Search for the cell housing the specified text and yield its [x, y] center coordinate. 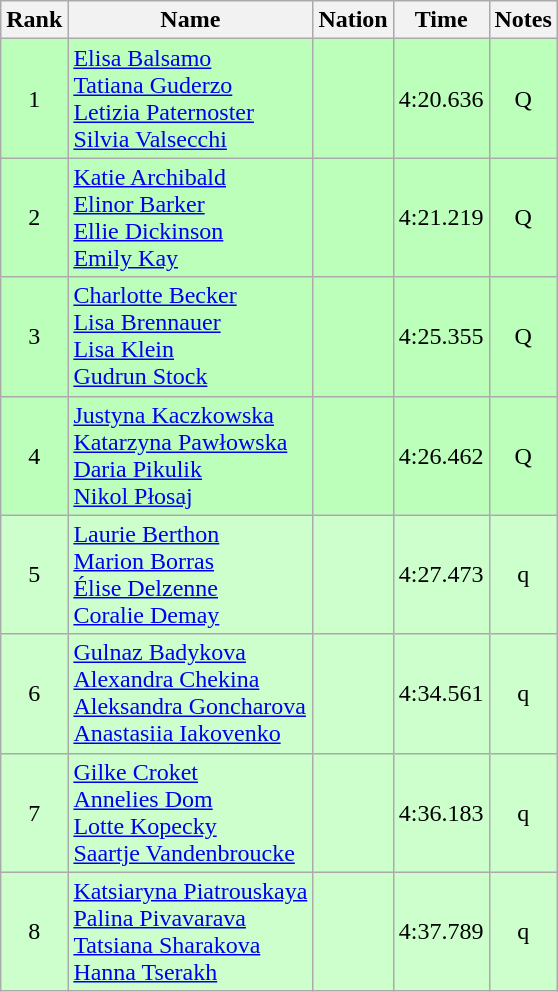
Laurie BerthonMarion BorrasÉlise DelzenneCoralie Demay [190, 574]
Gilke CroketAnnelies DomLotte KopeckySaartje Vandenbroucke [190, 812]
6 [34, 694]
Gulnaz BadykovaAlexandra ChekinaAleksandra GoncharovaAnastasiia Iakovenko [190, 694]
4:20.636 [441, 98]
7 [34, 812]
4:27.473 [441, 574]
Name [190, 20]
5 [34, 574]
4:37.789 [441, 932]
4:34.561 [441, 694]
4:25.355 [441, 336]
4 [34, 456]
Charlotte BeckerLisa BrennauerLisa KleinGudrun Stock [190, 336]
2 [34, 218]
Nation [353, 20]
4:36.183 [441, 812]
Katie ArchibaldElinor BarkerEllie DickinsonEmily Kay [190, 218]
Notes [523, 20]
Elisa BalsamoTatiana GuderzoLetizia PaternosterSilvia Valsecchi [190, 98]
Time [441, 20]
Katsiaryna PiatrouskayaPalina PivavaravaTatsiana SharakovaHanna Tserakh [190, 932]
8 [34, 932]
Rank [34, 20]
4:21.219 [441, 218]
1 [34, 98]
3 [34, 336]
4:26.462 [441, 456]
Justyna KaczkowskaKatarzyna PawłowskaDaria PikulikNikol Płosaj [190, 456]
